Extract the [x, y] coordinate from the center of the cell holding the provided text.  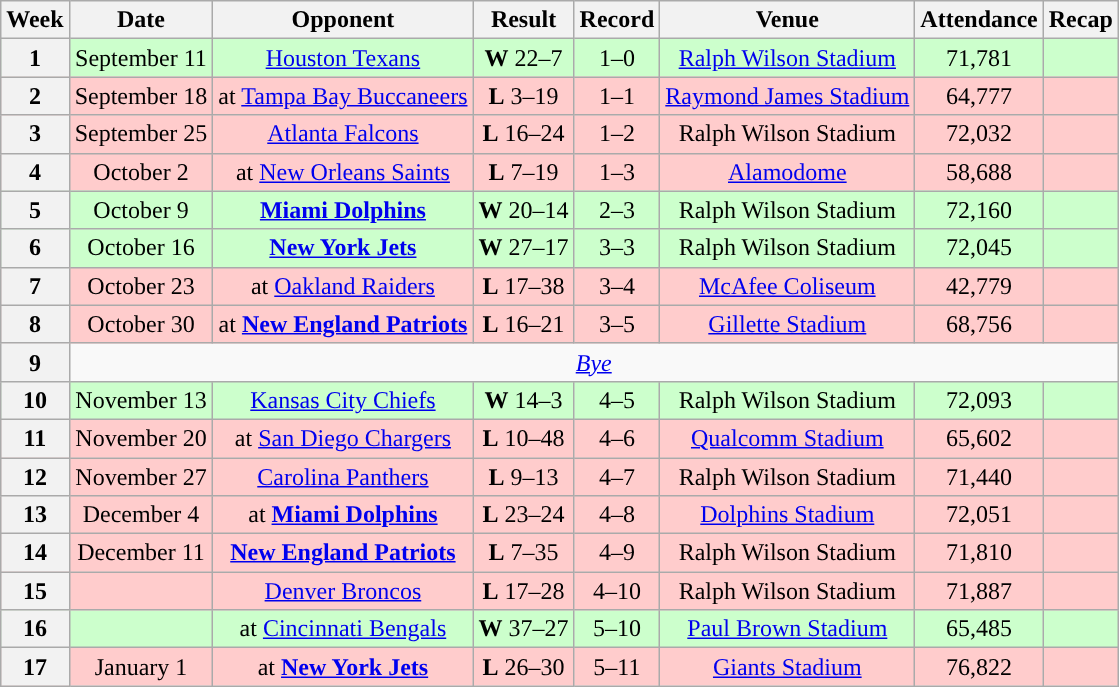
71,810 [979, 553]
Giants Stadium [788, 667]
1 [35, 58]
L 9–13 [524, 477]
71,887 [979, 591]
W 20–14 [524, 210]
October 16 [141, 248]
at Cincinnati Bengals [343, 629]
Denver Broncos [343, 591]
17 [35, 667]
Recap [1080, 20]
16 [35, 629]
November 20 [141, 438]
Gillette Stadium [788, 324]
14 [35, 553]
Dolphins Stadium [788, 515]
6 [35, 248]
November 27 [141, 477]
Record [617, 20]
42,779 [979, 286]
Venue [788, 20]
Miami Dolphins [343, 210]
at Miami Dolphins [343, 515]
71,440 [979, 477]
at New England Patriots [343, 324]
November 13 [141, 400]
72,045 [979, 248]
1–0 [617, 58]
13 [35, 515]
3–3 [617, 248]
1–1 [617, 96]
L 17–28 [524, 591]
8 [35, 324]
L 26–30 [524, 667]
L 7–35 [524, 553]
McAfee Coliseum [788, 286]
Attendance [979, 20]
72,093 [979, 400]
New York Jets [343, 248]
1–2 [617, 134]
at New York Jets [343, 667]
Kansas City Chiefs [343, 400]
Qualcomm Stadium [788, 438]
W 37–27 [524, 629]
Paul Brown Stadium [788, 629]
October 23 [141, 286]
10 [35, 400]
12 [35, 477]
at San Diego Chargers [343, 438]
October 30 [141, 324]
4 [35, 172]
76,822 [979, 667]
October 9 [141, 210]
Week [35, 20]
58,688 [979, 172]
Houston Texans [343, 58]
at Tampa Bay Buccaneers [343, 96]
68,756 [979, 324]
September 25 [141, 134]
5–11 [617, 667]
65,602 [979, 438]
Result [524, 20]
December 4 [141, 515]
72,160 [979, 210]
L 3–19 [524, 96]
Opponent [343, 20]
at New Orleans Saints [343, 172]
15 [35, 591]
11 [35, 438]
L 16–24 [524, 134]
2–3 [617, 210]
64,777 [979, 96]
5 [35, 210]
L 17–38 [524, 286]
Alamodome [788, 172]
Bye [594, 362]
September 11 [141, 58]
71,781 [979, 58]
Date [141, 20]
January 1 [141, 667]
New England Patriots [343, 553]
3–5 [617, 324]
4–9 [617, 553]
1–3 [617, 172]
2 [35, 96]
L 16–21 [524, 324]
5–10 [617, 629]
L 7–19 [524, 172]
L 23–24 [524, 515]
3–4 [617, 286]
4–6 [617, 438]
3 [35, 134]
72,032 [979, 134]
Carolina Panthers [343, 477]
72,051 [979, 515]
W 27–17 [524, 248]
4–7 [617, 477]
December 11 [141, 553]
4–8 [617, 515]
September 18 [141, 96]
Raymond James Stadium [788, 96]
7 [35, 286]
9 [35, 362]
Atlanta Falcons [343, 134]
4–10 [617, 591]
W 14–3 [524, 400]
at Oakland Raiders [343, 286]
W 22–7 [524, 58]
65,485 [979, 629]
October 2 [141, 172]
L 10–48 [524, 438]
4–5 [617, 400]
